Provide the (X, Y) coordinate of the cell's center where the given text is located.  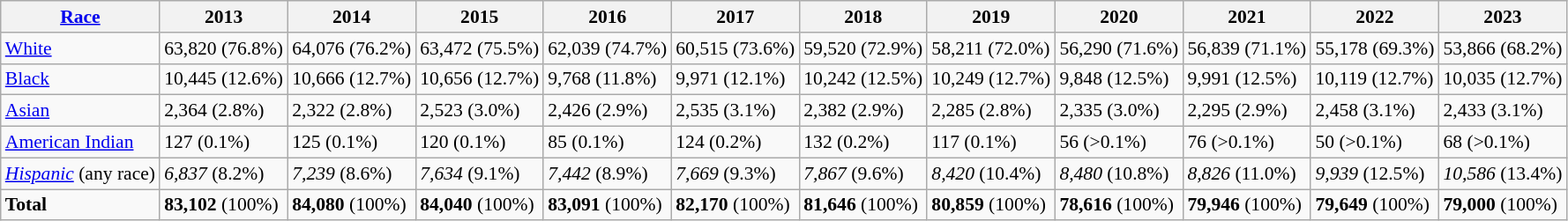
10,119 (12.7%) (1374, 79)
82,170 (100%) (735, 205)
2,426 (2.9%) (607, 111)
124 (0.2%) (735, 143)
2014 (351, 17)
132 (0.2%) (862, 143)
127 (0.1%) (224, 143)
84,080 (100%) (351, 205)
Hispanic (any race) (80, 173)
9,971 (12.1%) (735, 79)
2,285 (2.8%) (991, 111)
55,178 (69.3%) (1374, 48)
80,859 (100%) (991, 205)
68 (>0.1%) (1503, 143)
10,586 (13.4%) (1503, 173)
8,480 (10.8%) (1118, 173)
2,523 (3.0%) (480, 111)
2020 (1118, 17)
59,520 (72.9%) (862, 48)
2,433 (3.1%) (1503, 111)
60,515 (73.6%) (735, 48)
120 (0.1%) (480, 143)
White (80, 48)
63,820 (76.8%) (224, 48)
79,649 (100%) (1374, 205)
81,646 (100%) (862, 205)
2019 (991, 17)
10,656 (12.7%) (480, 79)
56,839 (71.1%) (1247, 48)
2,295 (2.9%) (1247, 111)
2016 (607, 17)
2013 (224, 17)
2023 (1503, 17)
9,991 (12.5%) (1247, 79)
62,039 (74.7%) (607, 48)
79,946 (100%) (1247, 205)
10,242 (12.5%) (862, 79)
2,364 (2.8%) (224, 111)
56,290 (71.6%) (1118, 48)
63,472 (75.5%) (480, 48)
Black (80, 79)
9,768 (11.8%) (607, 79)
2018 (862, 17)
9,848 (12.5%) (1118, 79)
Asian (80, 111)
7,442 (8.9%) (607, 173)
2,322 (2.8%) (351, 111)
76 (>0.1%) (1247, 143)
2022 (1374, 17)
53,866 (68.2%) (1503, 48)
7,867 (9.6%) (862, 173)
117 (0.1%) (991, 143)
8,826 (11.0%) (1247, 173)
American Indian (80, 143)
Race (80, 17)
8,420 (10.4%) (991, 173)
2,458 (3.1%) (1374, 111)
2021 (1247, 17)
56 (>0.1%) (1118, 143)
6,837 (8.2%) (224, 173)
2017 (735, 17)
2,335 (3.0%) (1118, 111)
58,211 (72.0%) (991, 48)
2015 (480, 17)
83,102 (100%) (224, 205)
10,249 (12.7%) (991, 79)
84,040 (100%) (480, 205)
7,634 (9.1%) (480, 173)
79,000 (100%) (1503, 205)
64,076 (76.2%) (351, 48)
50 (>0.1%) (1374, 143)
7,669 (9.3%) (735, 173)
125 (0.1%) (351, 143)
2,535 (3.1%) (735, 111)
85 (0.1%) (607, 143)
7,239 (8.6%) (351, 173)
78,616 (100%) (1118, 205)
10,035 (12.7%) (1503, 79)
2,382 (2.9%) (862, 111)
Total (80, 205)
9,939 (12.5%) (1374, 173)
10,445 (12.6%) (224, 79)
10,666 (12.7%) (351, 79)
83,091 (100%) (607, 205)
